Capture the cell that displays the provided text and extract its (x, y) central coordinate. 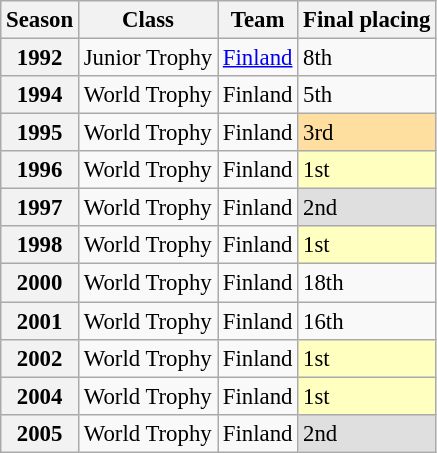
1997 (40, 208)
2005 (40, 433)
16th (367, 321)
1998 (40, 245)
5th (367, 95)
1994 (40, 95)
1995 (40, 133)
Junior Trophy (148, 58)
1992 (40, 58)
2000 (40, 283)
2002 (40, 358)
2004 (40, 396)
18th (367, 283)
3rd (367, 133)
2001 (40, 321)
Team (258, 20)
Final placing (367, 20)
Season (40, 20)
1996 (40, 170)
Class (148, 20)
8th (367, 58)
